Locate the cell with the specified text and output its [X, Y] center coordinate. 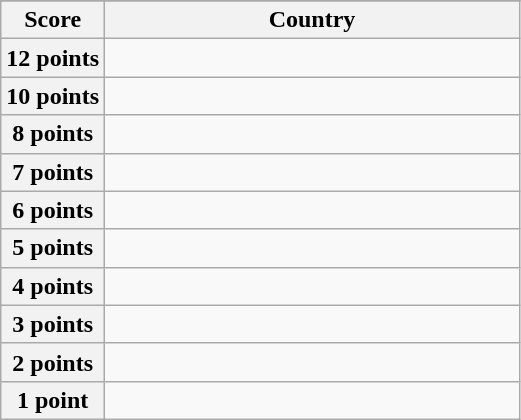
7 points [53, 172]
6 points [53, 210]
8 points [53, 134]
4 points [53, 286]
12 points [53, 58]
Score [53, 20]
3 points [53, 324]
2 points [53, 362]
10 points [53, 96]
1 point [53, 400]
5 points [53, 248]
Country [312, 20]
